Find where the given text appears and provide that cell's center as (X, Y) coordinate. 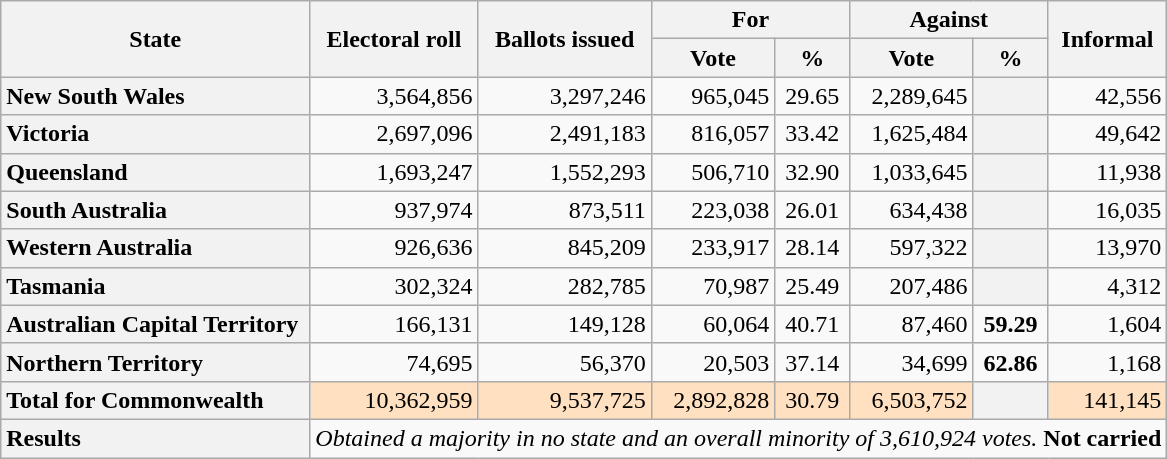
506,710 (712, 172)
New South Wales (156, 96)
State (156, 39)
166,131 (394, 324)
Against (949, 20)
3,564,856 (394, 96)
29.65 (812, 96)
56,370 (564, 362)
Informal (1108, 39)
845,209 (564, 248)
3,297,246 (564, 96)
70,987 (712, 286)
937,974 (394, 210)
16,035 (1108, 210)
10,362,959 (394, 400)
28.14 (812, 248)
207,486 (912, 286)
20,503 (712, 362)
Australian Capital Territory (156, 324)
1,552,293 (564, 172)
59.29 (1010, 324)
233,917 (712, 248)
Results (156, 438)
634,438 (912, 210)
9,537,725 (564, 400)
40.71 (812, 324)
13,970 (1108, 248)
32.90 (812, 172)
37.14 (812, 362)
2,491,183 (564, 134)
62.86 (1010, 362)
For (750, 20)
2,289,645 (912, 96)
1,033,645 (912, 172)
1,168 (1108, 362)
6,503,752 (912, 400)
282,785 (564, 286)
Obtained a majority in no state and an overall minority of 3,610,924 votes. Not carried (738, 438)
26.01 (812, 210)
141,145 (1108, 400)
2,892,828 (712, 400)
1,693,247 (394, 172)
33.42 (812, 134)
2,697,096 (394, 134)
816,057 (712, 134)
597,322 (912, 248)
Queensland (156, 172)
223,038 (712, 210)
South Australia (156, 210)
Victoria (156, 134)
42,556 (1108, 96)
Western Australia (156, 248)
1,604 (1108, 324)
74,695 (394, 362)
302,324 (394, 286)
926,636 (394, 248)
25.49 (812, 286)
149,128 (564, 324)
Electoral roll (394, 39)
1,625,484 (912, 134)
87,460 (912, 324)
965,045 (712, 96)
30.79 (812, 400)
34,699 (912, 362)
Ballots issued (564, 39)
4,312 (1108, 286)
Northern Territory (156, 362)
49,642 (1108, 134)
Total for Commonwealth (156, 400)
60,064 (712, 324)
873,511 (564, 210)
11,938 (1108, 172)
Tasmania (156, 286)
